Provide the [X, Y] coordinate of the cell's center where the given text is located.  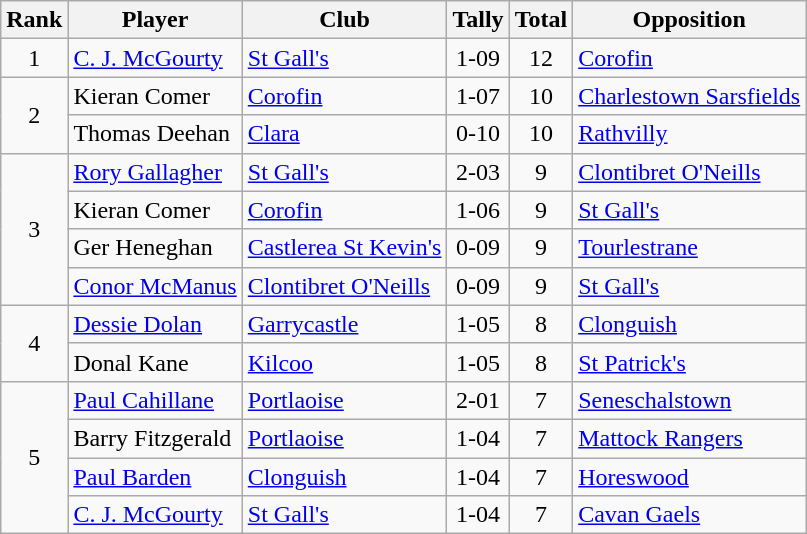
Donal Kane [155, 362]
2-01 [478, 400]
Barry Fitzgerald [155, 438]
Charlestown Sarsfields [690, 96]
Thomas Deehan [155, 134]
Tally [478, 20]
Horeswood [690, 477]
Garrycastle [344, 324]
Ger Heneghan [155, 248]
3 [34, 229]
0-10 [478, 134]
1 [34, 58]
12 [541, 58]
Rathvilly [690, 134]
Clara [344, 134]
Club [344, 20]
1-07 [478, 96]
Rank [34, 20]
2-03 [478, 172]
Tourlestrane [690, 248]
Paul Barden [155, 477]
Conor McManus [155, 286]
Dessie Dolan [155, 324]
5 [34, 457]
1-09 [478, 58]
Kilcoo [344, 362]
Castlerea St Kevin's [344, 248]
Player [155, 20]
Mattock Rangers [690, 438]
St Patrick's [690, 362]
Paul Cahillane [155, 400]
Total [541, 20]
2 [34, 115]
4 [34, 343]
Opposition [690, 20]
Cavan Gaels [690, 515]
Rory Gallagher [155, 172]
1-06 [478, 210]
Seneschalstown [690, 400]
